Detect which cell encompasses the target text, then output its (X, Y) center coordinate. 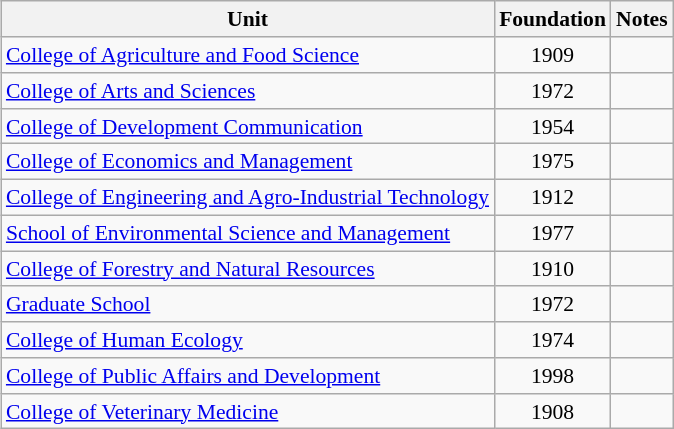
1954 (552, 126)
Notes (642, 19)
College of Arts and Sciences (248, 91)
1909 (552, 55)
School of Environmental Science and Management (248, 233)
1910 (552, 269)
1975 (552, 162)
College of Public Affairs and Development (248, 376)
Foundation (552, 19)
1977 (552, 233)
College of Engineering and Agro-Industrial Technology (248, 197)
1908 (552, 411)
1974 (552, 340)
College of Economics and Management (248, 162)
1912 (552, 197)
Graduate School (248, 304)
Unit (248, 19)
College of Agriculture and Food Science (248, 55)
College of Human Ecology (248, 340)
College of Forestry and Natural Resources (248, 269)
College of Development Communication (248, 126)
College of Veterinary Medicine (248, 411)
1998 (552, 376)
